Scan for the cell matching the given text and deliver its [X, Y] coordinate at center. 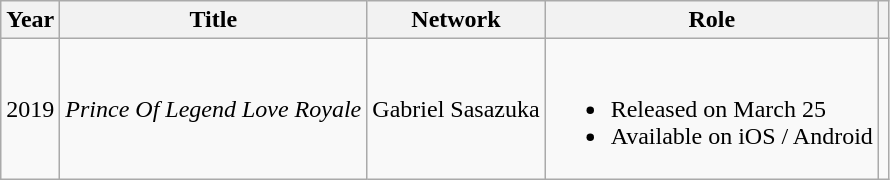
Title [214, 20]
Network [456, 20]
Prince Of Legend Love Royale [214, 109]
Year [30, 20]
Role [712, 20]
Gabriel Sasazuka [456, 109]
2019 [30, 109]
Released on March 25Available on iOS / Android [712, 109]
